Scan for the cell matching the given text and deliver its (x, y) coordinate at center. 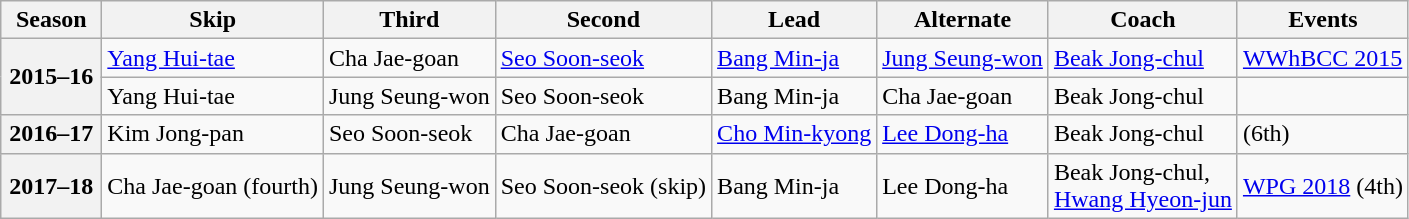
Alternate (963, 20)
Lead (794, 20)
Kim Jong-pan (213, 134)
2017–18 (52, 186)
(6th) (1322, 134)
Seo Soon-seok (skip) (603, 186)
WPG 2018 (4th) (1322, 186)
2015–16 (52, 77)
Cha Jae-goan (fourth) (213, 186)
Season (52, 20)
Second (603, 20)
Beak Jong-chul,Hwang Hyeon-jun (1142, 186)
Cho Min-kyong (794, 134)
2016–17 (52, 134)
Events (1322, 20)
Coach (1142, 20)
Third (409, 20)
WWhBCC 2015 (1322, 58)
Skip (213, 20)
